Identify which cell holds the provided text, then report its [X, Y] central coordinate. 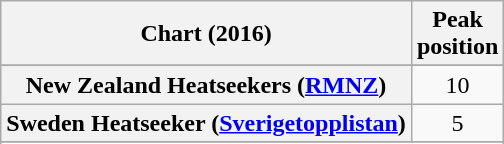
New Zealand Heatseekers (RMNZ) [206, 85]
5 [457, 123]
Peak position [457, 34]
Chart (2016) [206, 34]
Sweden Heatseeker (Sverigetopplistan) [206, 123]
10 [457, 85]
